Return the [X, Y] coordinate for the center point of the cell that contains the specified text.  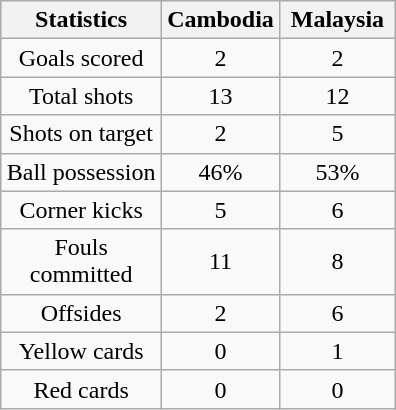
Corner kicks [82, 210]
Malaysia [337, 20]
13 [221, 96]
Shots on target [82, 134]
Ball possession [82, 172]
11 [221, 262]
Fouls committed [82, 262]
53% [337, 172]
Statistics [82, 20]
Cambodia [221, 20]
Offsides [82, 313]
12 [337, 96]
Red cards [82, 389]
8 [337, 262]
46% [221, 172]
Yellow cards [82, 351]
Total shots [82, 96]
Goals scored [82, 58]
1 [337, 351]
